Pinpoint the cell where the given text exists, returning its [X, Y] midpoint coordinate. 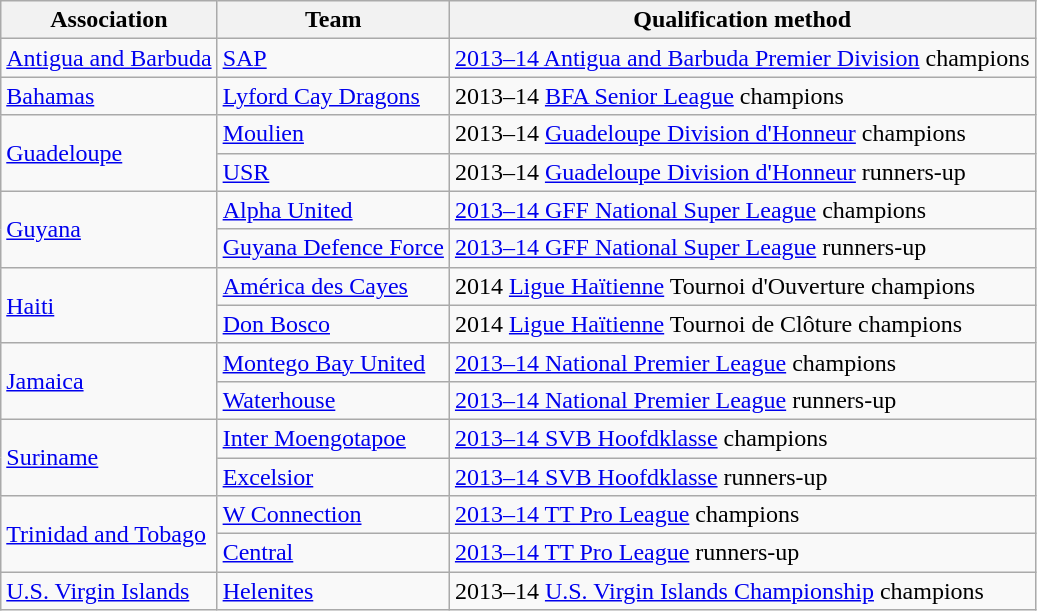
América des Cayes [333, 286]
Central [333, 553]
Waterhouse [333, 400]
Inter Moengotapoe [333, 438]
2013–14 TT Pro League champions [742, 515]
Team [333, 20]
Guyana Defence Force [333, 248]
2013–14 TT Pro League runners-up [742, 553]
Association [109, 20]
Alpha United [333, 210]
Montego Bay United [333, 362]
Helenites [333, 591]
SAP [333, 58]
2013–14 GFF National Super League runners-up [742, 248]
Trinidad and Tobago [109, 534]
2014 Ligue Haïtienne Tournoi d'Ouverture champions [742, 286]
2013–14 GFF National Super League champions [742, 210]
2013–14 Guadeloupe Division d'Honneur runners-up [742, 172]
2013–14 Antigua and Barbuda Premier Division champions [742, 58]
USR [333, 172]
Bahamas [109, 96]
U.S. Virgin Islands [109, 591]
2014 Ligue Haïtienne Tournoi de Clôture champions [742, 324]
Guyana [109, 229]
Don Bosco [333, 324]
Suriname [109, 457]
Moulien [333, 134]
Antigua and Barbuda [109, 58]
2013–14 National Premier League runners-up [742, 400]
Lyford Cay Dragons [333, 96]
2013–14 SVB Hoofdklasse runners-up [742, 477]
2013–14 U.S. Virgin Islands Championship champions [742, 591]
Excelsior [333, 477]
Jamaica [109, 381]
2013–14 BFA Senior League champions [742, 96]
2013–14 Guadeloupe Division d'Honneur champions [742, 134]
2013–14 SVB Hoofdklasse champions [742, 438]
Qualification method [742, 20]
Haiti [109, 305]
2013–14 National Premier League champions [742, 362]
W Connection [333, 515]
Guadeloupe [109, 153]
